Return the (x, y) coordinate for the center point of the cell that contains the specified text.  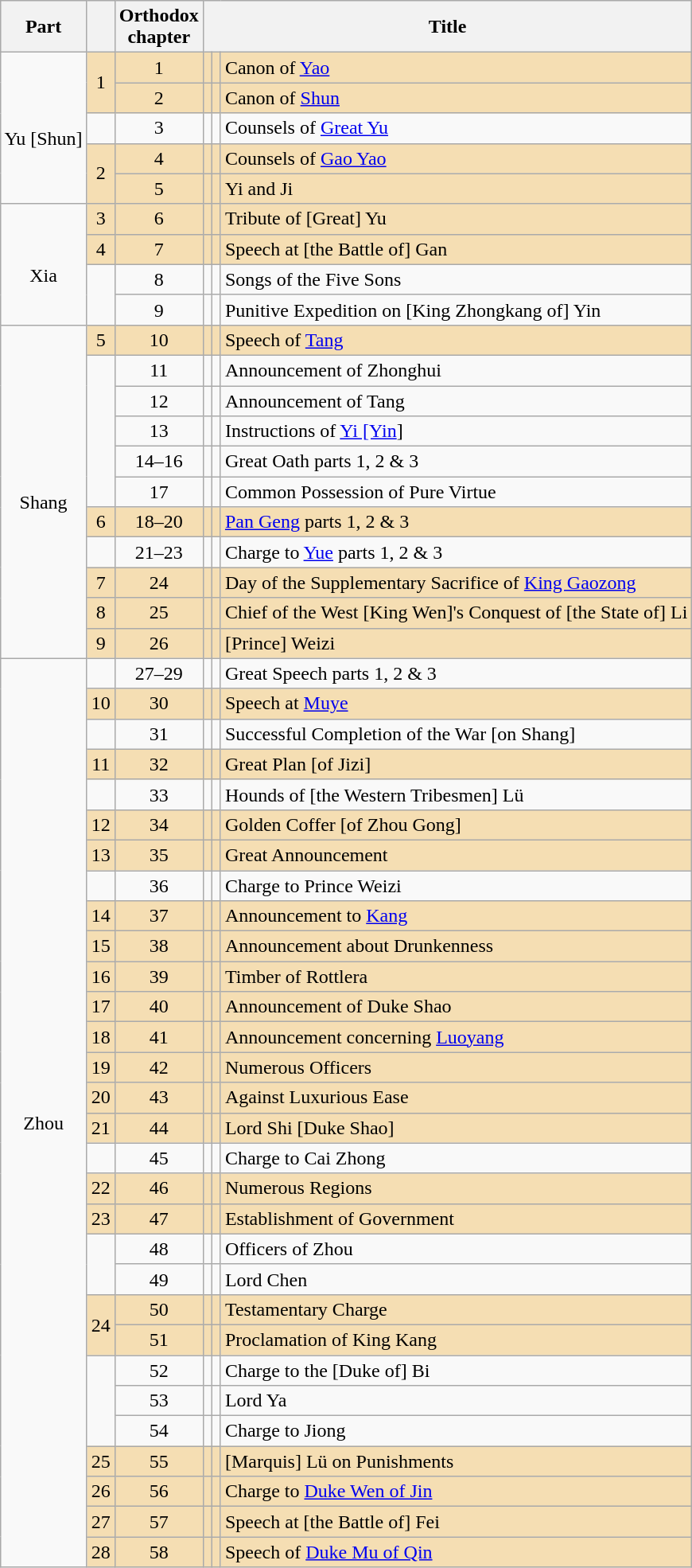
21 (100, 1128)
49 (159, 1279)
20 (100, 1098)
Announcement of Zhonghui (457, 370)
Numerous Officers (457, 1067)
Canon of Yao (457, 68)
Timber of Rottlera (457, 977)
[Prince] Weizi (457, 643)
32 (159, 764)
33 (159, 794)
Great Oath parts 1, 2 & 3 (457, 462)
36 (159, 886)
55 (159, 1461)
18 (100, 1037)
46 (159, 1188)
Golden Coffer [of Zhou Gong] (457, 825)
[Marquis] Lü on Punishments (457, 1461)
40 (159, 1007)
45 (159, 1158)
Announcement of Tang (457, 400)
Great Speech parts 1, 2 & 3 (457, 673)
39 (159, 977)
51 (159, 1340)
Chief of the West [King Wen]'s Conquest of [the State of] Li (457, 613)
Orthodoxchapter (159, 27)
Proclamation of King Kang (457, 1340)
Counsels of Great Yu (457, 128)
56 (159, 1492)
Charge to Duke Wen of Jin (457, 1492)
Great Announcement (457, 855)
Instructions of Yi [Yin] (457, 431)
Charge to Jiong (457, 1431)
48 (159, 1249)
Charge to the [Duke of] Bi (457, 1370)
Charge to Prince Weizi (457, 886)
Testamentary Charge (457, 1309)
Day of the Supplementary Sacrifice of King Gaozong (457, 583)
Establishment of Government (457, 1219)
Common Possession of Pure Virtue (457, 492)
Speech of Duke Mu of Qin (457, 1552)
37 (159, 916)
Announcement to Kang (457, 916)
Punitive Expedition on [King Zhongkang of] Yin (457, 310)
Charge to Yue parts 1, 2 & 3 (457, 552)
Shang (43, 492)
16 (100, 977)
58 (159, 1552)
53 (159, 1401)
Lord Shi [Duke Shao] (457, 1128)
Zhou (43, 1113)
43 (159, 1098)
Songs of the Five Sons (457, 279)
22 (100, 1188)
Tribute of [Great] Yu (457, 219)
50 (159, 1309)
21–23 (159, 552)
15 (100, 946)
Announcement about Drunkenness (457, 946)
Yi and Ji (457, 189)
14–16 (159, 462)
Officers of Zhou (457, 1249)
57 (159, 1522)
Lord Ya (457, 1401)
34 (159, 825)
44 (159, 1128)
30 (159, 704)
41 (159, 1037)
Charge to Cai Zhong (457, 1158)
27 (100, 1522)
19 (100, 1067)
Speech at Muye (457, 704)
Pan Geng parts 1, 2 & 3 (457, 522)
Xia (43, 264)
42 (159, 1067)
Successful Completion of the War [on Shang] (457, 734)
28 (100, 1552)
31 (159, 734)
Speech at [the Battle of] Gan (457, 249)
Part (43, 27)
38 (159, 946)
54 (159, 1431)
Hounds of [the Western Tribesmen] Lü (457, 794)
Canon of Shun (457, 98)
Announcement concerning Luoyang (457, 1037)
Speech at [the Battle of] Fei (457, 1522)
23 (100, 1219)
52 (159, 1370)
Numerous Regions (457, 1188)
Lord Chen (457, 1279)
14 (100, 916)
Against Luxurious Ease (457, 1098)
Speech of Tang (457, 340)
35 (159, 855)
Title (447, 27)
Announcement of Duke Shao (457, 1007)
Yu [Shun] (43, 128)
Great Plan [of Jizi] (457, 764)
47 (159, 1219)
Counsels of Gao Yao (457, 158)
18–20 (159, 522)
27–29 (159, 673)
